Pinpoint the cell where the given text exists, returning its [X, Y] midpoint coordinate. 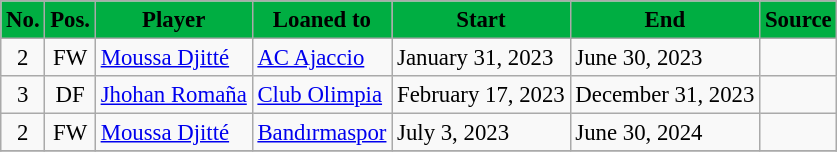
Start [481, 20]
Pos. [70, 20]
DF [70, 95]
July 3, 2023 [481, 133]
No. [23, 20]
Player [174, 20]
Club Olimpia [322, 95]
3 [23, 95]
January 31, 2023 [481, 58]
June 30, 2024 [665, 133]
December 31, 2023 [665, 95]
June 30, 2023 [665, 58]
End [665, 20]
AC Ajaccio [322, 58]
Loaned to [322, 20]
February 17, 2023 [481, 95]
Source [798, 20]
Jhohan Romaña [174, 95]
Bandırmaspor [322, 133]
